Find where the given text appears and provide that cell's center as (X, Y) coordinate. 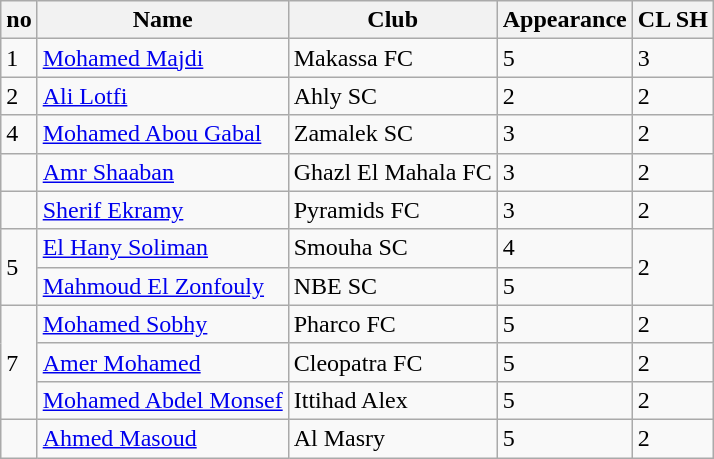
Mohamed Abou Gabal (162, 134)
Name (162, 20)
Ahmed Masoud (162, 438)
Pharco FC (392, 324)
Ghazl El Mahala FC (392, 172)
Ittihad Alex (392, 400)
Ali Lotfi (162, 96)
Makassa FC (392, 58)
Club (392, 20)
Amr Shaaban (162, 172)
Al Masry (392, 438)
7 (19, 362)
Mahmoud El Zonfouly (162, 286)
Mohamed Abdel Monsef (162, 400)
Pyramids FC (392, 210)
no (19, 20)
Mohamed Sobhy (162, 324)
El Hany Soliman (162, 248)
CL SH (672, 20)
Smouha SC (392, 248)
Cleopatra FC (392, 362)
NBE SC (392, 286)
Ahly SC (392, 96)
1 (19, 58)
Sherif Ekramy (162, 210)
Mohamed Majdi (162, 58)
Appearance (564, 20)
Zamalek SC (392, 134)
Amer Mohamed (162, 362)
